Locate the cell with the specified text and output its [X, Y] center coordinate. 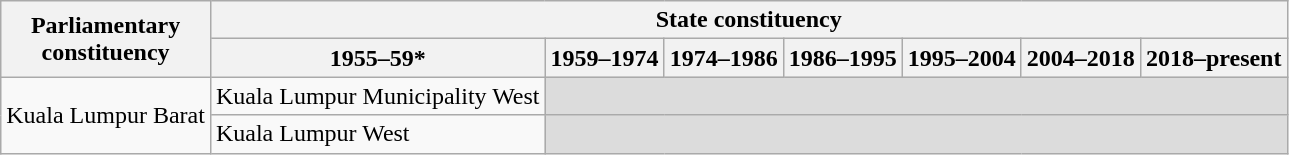
Kuala Lumpur Municipality West [378, 96]
1986–1995 [842, 58]
1995–2004 [962, 58]
Kuala Lumpur Barat [106, 115]
Parliamentaryconstituency [106, 39]
1959–1974 [604, 58]
State constituency [748, 20]
2004–2018 [1080, 58]
1955–59* [378, 58]
Kuala Lumpur West [378, 134]
1974–1986 [724, 58]
2018–present [1214, 58]
